Extract the [x, y] coordinate from the center of the cell holding the provided text.  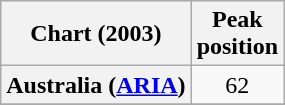
Peakposition [237, 34]
Chart (2003) [96, 34]
Australia (ARIA) [96, 85]
62 [237, 85]
